Return the (X, Y) coordinate for the center point of the cell that contains the specified text.  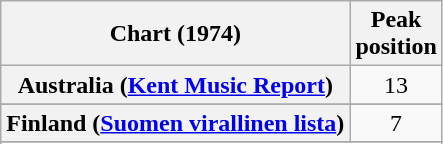
7 (396, 123)
Peakposition (396, 34)
Chart (1974) (176, 34)
13 (396, 85)
Australia (Kent Music Report) (176, 85)
Finland (Suomen virallinen lista) (176, 123)
